Provide the [X, Y] coordinate of the cell's center where the given text is located.  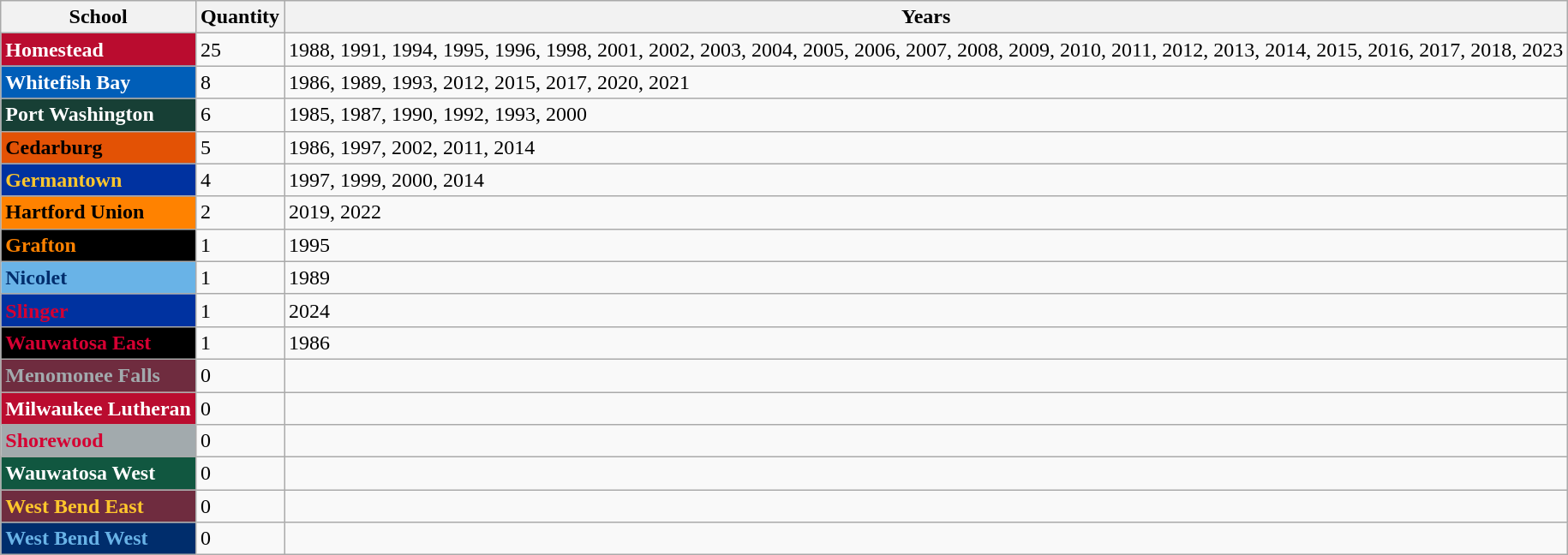
1995 [926, 245]
Port Washington [99, 115]
1986 [926, 343]
West Bend East [99, 506]
Menomonee Falls [99, 375]
West Bend West [99, 539]
2024 [926, 310]
8 [240, 82]
Years [926, 17]
1989 [926, 277]
1986, 1989, 1993, 2012, 2015, 2017, 2020, 2021 [926, 82]
6 [240, 115]
1997, 1999, 2000, 2014 [926, 180]
2019, 2022 [926, 212]
1988, 1991, 1994, 1995, 1996, 1998, 2001, 2002, 2003, 2004, 2005, 2006, 2007, 2008, 2009, 2010, 2011, 2012, 2013, 2014, 2015, 2016, 2017, 2018, 2023 [926, 50]
Homestead [99, 50]
Germantown [99, 180]
School [99, 17]
Whitefish Bay [99, 82]
Hartford Union [99, 212]
Milwaukee Lutheran [99, 409]
4 [240, 180]
Cedarburg [99, 147]
1986, 1997, 2002, 2011, 2014 [926, 147]
Grafton [99, 245]
1985, 1987, 1990, 1992, 1993, 2000 [926, 115]
Slinger [99, 310]
25 [240, 50]
Wauwatosa West [99, 474]
Wauwatosa East [99, 343]
Shorewood [99, 441]
2 [240, 212]
5 [240, 147]
Quantity [240, 17]
Nicolet [99, 277]
